From the cell containing the given text, extract its center point as (X, Y) coordinate. 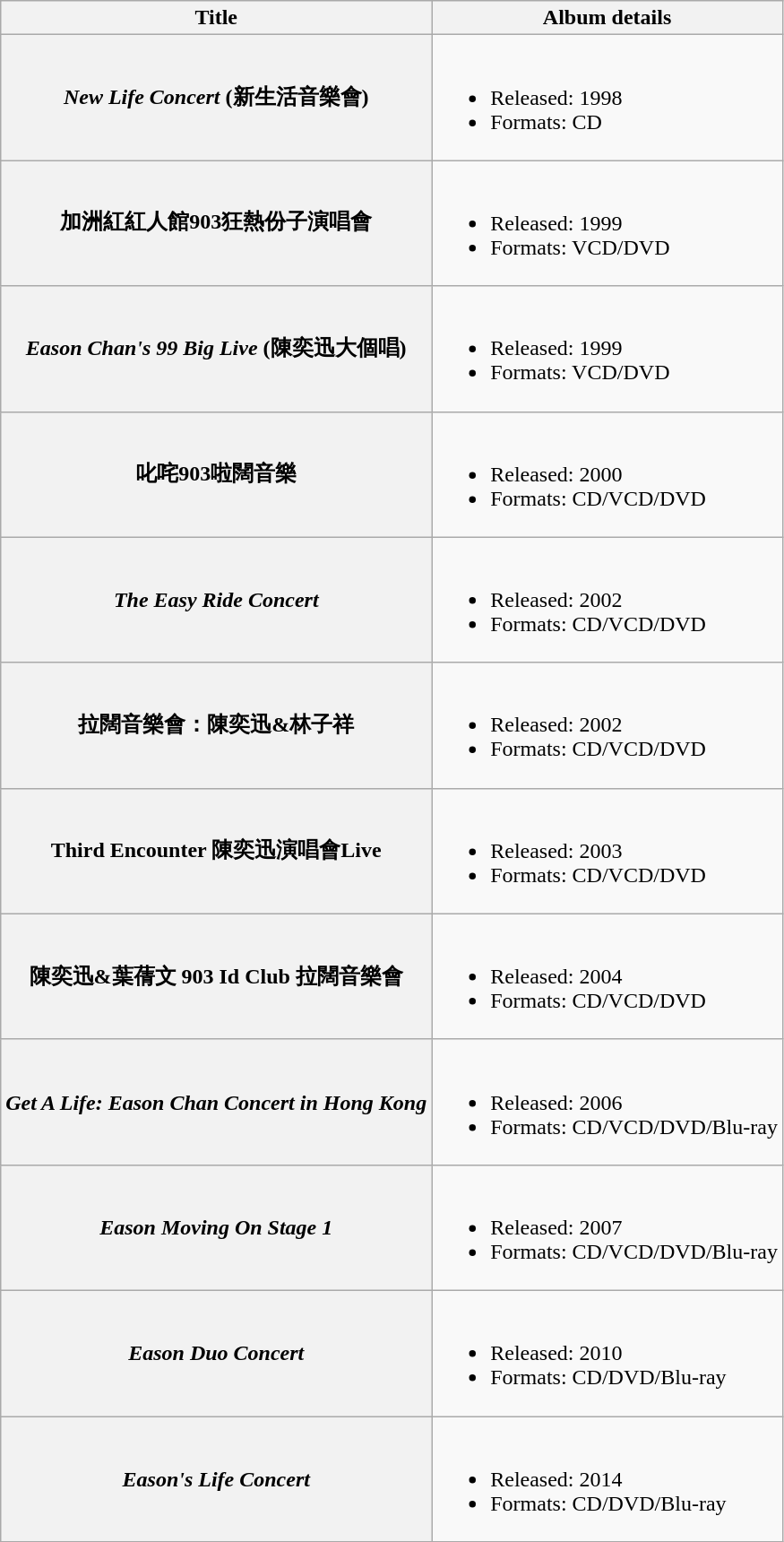
Eason's Life Concert (217, 1479)
Released: 2003Formats: CD/VCD/DVD (607, 851)
叱咤903啦闊音樂 (217, 474)
Released: 2006Formats: CD/VCD/DVD/Blu-ray (607, 1102)
加洲紅紅人館903狂熱份子演唱會 (217, 223)
Released: 2007Formats: CD/VCD/DVD/Blu-ray (607, 1227)
The Easy Ride Concert (217, 600)
Released: 2000Formats: CD/VCD/DVD (607, 474)
Released: 2010Formats: CD/DVD/Blu-ray (607, 1353)
Released: 1998Formats: CD (607, 98)
Eason Duo Concert (217, 1353)
陳奕迅&葉蒨文 903 Id Club 拉闊音樂會 (217, 976)
Title (217, 18)
Released: 2004Formats: CD/VCD/DVD (607, 976)
Eason Chan's 99 Big Live (陳奕迅大個唱) (217, 349)
Eason Moving On Stage 1 (217, 1227)
Get A Life: Eason Chan Concert in Hong Kong (217, 1102)
Third Encounter 陳奕迅演唱會Live (217, 851)
New Life Concert (新生活音樂會) (217, 98)
拉闊音樂會：陳奕迅&林子祥 (217, 725)
Released: 2014Formats: CD/DVD/Blu-ray (607, 1479)
Album details (607, 18)
